Capture the cell that displays the provided text and extract its [x, y] central coordinate. 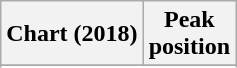
Peak position [189, 34]
Chart (2018) [72, 34]
